Determine the [X, Y] coordinate at the center of the cell enclosing the given text.  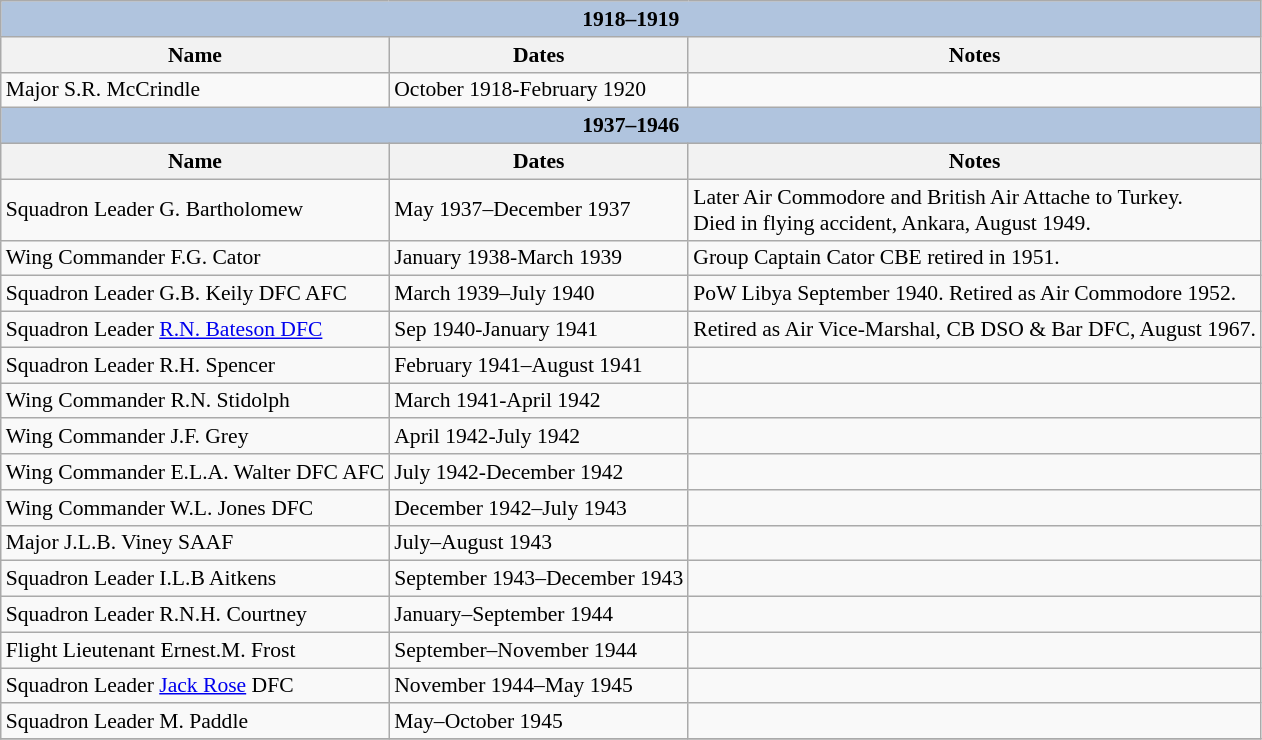
Squadron Leader G. Bartholomew [195, 210]
PoW Libya September 1940. Retired as Air Commodore 1952. [974, 294]
Wing Commander R.N. Stidolph [195, 401]
Squadron Leader G.B. Keily DFC AFC [195, 294]
February 1941–August 1941 [538, 365]
March 1939–July 1940 [538, 294]
Squadron Leader R.N.H. Courtney [195, 615]
Group Captain Cator CBE retired in 1951. [974, 258]
Wing Commander F.G. Cator [195, 258]
Sep 1940-January 1941 [538, 330]
Major J.L.B. Viney SAAF [195, 543]
May–October 1945 [538, 722]
July 1942-December 1942 [538, 472]
Squadron Leader R.N. Bateson DFC [195, 330]
Wing Commander J.F. Grey [195, 437]
September 1943–December 1943 [538, 579]
Later Air Commodore and British Air Attache to Turkey.Died in flying accident, Ankara, August 1949. [974, 210]
Retired as Air Vice-Marshal, CB DSO & Bar DFC, August 1967. [974, 330]
Squadron Leader Jack Rose DFC [195, 686]
1937–1946 [631, 126]
January 1938-March 1939 [538, 258]
Major S.R. McCrindle [195, 90]
Squadron Leader I.L.B Aitkens [195, 579]
May 1937–December 1937 [538, 210]
October 1918-February 1920 [538, 90]
January–September 1944 [538, 615]
1918–1919 [631, 19]
Wing Commander W.L. Jones DFC [195, 508]
December 1942–July 1943 [538, 508]
Squadron Leader M. Paddle [195, 722]
Flight Lieutenant Ernest.M. Frost [195, 650]
Wing Commander E.L.A. Walter DFC AFC [195, 472]
Squadron Leader R.H. Spencer [195, 365]
July–August 1943 [538, 543]
September–November 1944 [538, 650]
April 1942-July 1942 [538, 437]
March 1941-April 1942 [538, 401]
November 1944–May 1945 [538, 686]
